Pinpoint the cell where the given text exists, returning its [X, Y] midpoint coordinate. 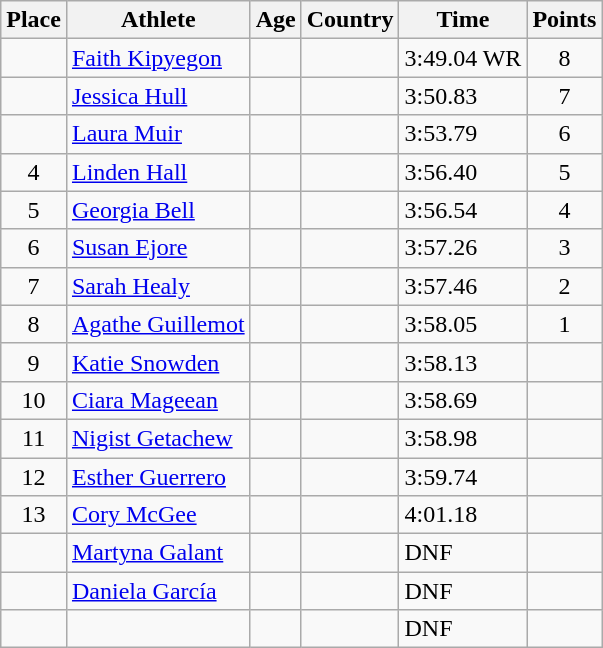
3:53.79 [463, 134]
3:58.69 [463, 400]
3:56.40 [463, 172]
3:49.04 WR [463, 58]
Laura Muir [158, 134]
Martyna Galant [158, 553]
1 [564, 324]
Esther Guerrero [158, 477]
Daniela García [158, 591]
Cory McGee [158, 515]
Country [350, 20]
3:58.98 [463, 438]
3:50.83 [463, 96]
10 [34, 400]
2 [564, 286]
Georgia Bell [158, 210]
Time [463, 20]
Ciara Mageean [158, 400]
Age [276, 20]
Sarah Healy [158, 286]
3:58.05 [463, 324]
4:01.18 [463, 515]
3:58.13 [463, 362]
3 [564, 248]
Linden Hall [158, 172]
3:57.26 [463, 248]
Katie Snowden [158, 362]
9 [34, 362]
Place [34, 20]
Faith Kipyegon [158, 58]
Athlete [158, 20]
13 [34, 515]
Jessica Hull [158, 96]
3:57.46 [463, 286]
Nigist Getachew [158, 438]
3:59.74 [463, 477]
3:56.54 [463, 210]
Agathe Guillemot [158, 324]
12 [34, 477]
Susan Ejore [158, 248]
11 [34, 438]
Points [564, 20]
